Extract the [X, Y] coordinate from the center of the cell holding the provided text.  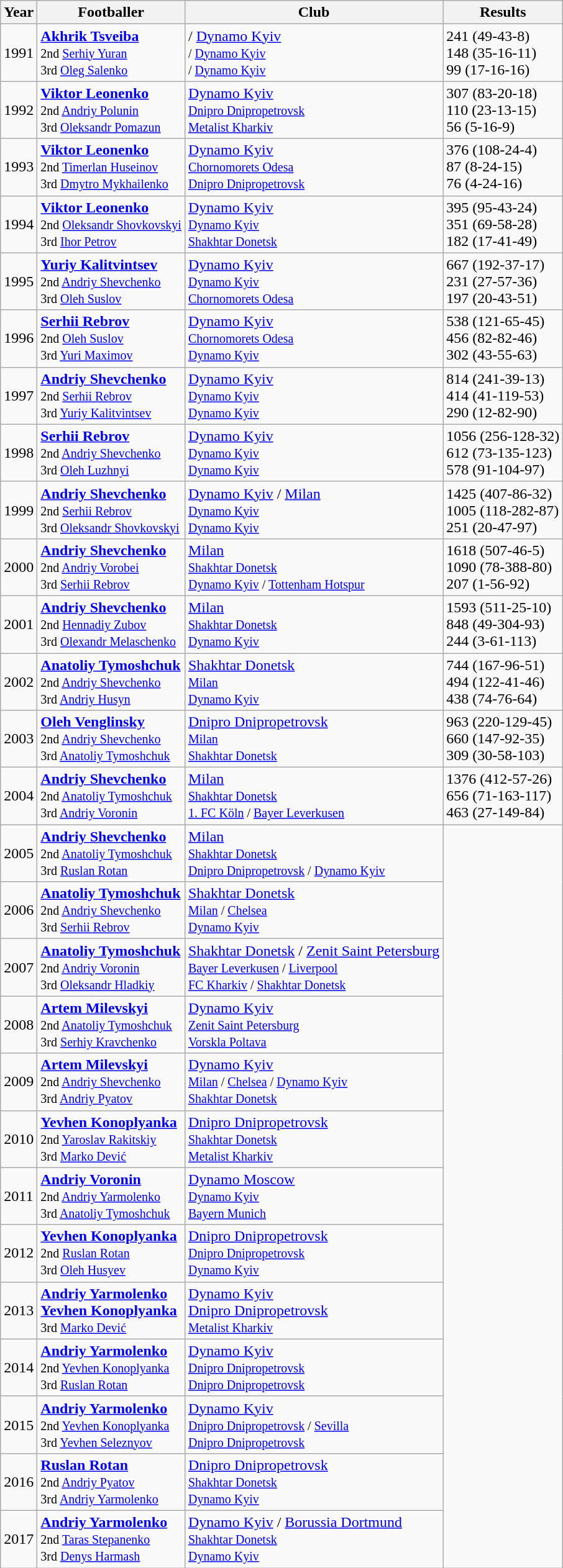
2009 [19, 1082]
Viktor Leonenko2nd Andriy Polunin3rd Oleksandr Pomazun [111, 110]
2017 [19, 1539]
2011 [19, 1196]
Dnipro Dnipropetrovsk Shakhtar Donetsk Metalist Kharkiv [313, 1139]
Year [19, 12]
Andriy Yarmolenko2nd Taras Stepanenko3rd Denys Harmash [111, 1539]
Andriy Yarmolenko2nd Yevhen Konoplyanka3rd Ruslan Rotan [111, 1367]
1998 [19, 453]
2001 [19, 624]
Milan Shakhtar Donetsk 1. FC Köln / Bayer Leverkusen [313, 796]
2005 [19, 853]
Anatoliy Tymoshchuk2nd Andriy Shevchenko3rd Andriy Husyn [111, 682]
Ruslan Rotan2nd Andriy Pyatov3rd Andriy Yarmolenko [111, 1482]
Anatoliy Tymoshchuk2nd Andriy Shevchenko3rd Serhii Rebrov [111, 910]
2003 [19, 739]
Dynamo Kyiv / Milan Dynamo Kyiv Dynamo Kyiv [313, 510]
Yuriy Kalitvintsev2nd Andriy Shevchenko3rd Oleh Suslov [111, 281]
/ Dynamo Kyiv / Dynamo Kyiv / Dynamo Kyiv [313, 53]
Dynamo Kyiv Dnipro Dnipropetrovsk / Sevilla Dnipro Dnipropetrovsk [313, 1425]
Yevhen Konoplyanka2nd Yaroslav Rakitskiy3rd Marko Dević [111, 1139]
Dynamo Moscow Dynamo Kyiv Bayern Munich [313, 1196]
667 (192-37-17)231 (27-57-36)197 (20-43-51) [503, 281]
Dynamo Kyiv / Borussia Dortmund Shakhtar Donetsk Dynamo Kyiv [313, 1539]
Dynamo Kyiv Dnipro Dnipropetrovsk Dnipro Dnipropetrovsk [313, 1367]
Dynamo Kyiv Milan / Chelsea / Dynamo Kyiv Shakhtar Donetsk [313, 1082]
Yevhen Konoplyanka2nd Ruslan Rotan3rd Oleh Husyev [111, 1253]
Shakhtar Donetsk Milan / Chelsea Dynamo Kyiv [313, 910]
2007 [19, 968]
Andriy Shevchenko2nd Serhii Rebrov3rd Oleksandr Shovkovskyi [111, 510]
744 (167-96-51)494 (122-41-46)438 (74-76-64) [503, 682]
1994 [19, 224]
1993 [19, 167]
Serhii Rebrov2nd Oleh Suslov3rd Yuri Maximov [111, 338]
Viktor Leonenko2nd Timerlan Huseinov3rd Dmytro Mykhailenko [111, 167]
538 (121-65-45)456 (82-82-46)302 (43-55-63) [503, 338]
1996 [19, 338]
2014 [19, 1367]
Dynamo Kyiv Chornomorets Odesa Dynamo Kyiv [313, 338]
2002 [19, 682]
1056 (256-128-32)612 (73-135-123)578 (91-104-97) [503, 453]
307 (83-20-18)110 (23-13-15)56 (5-16-9) [503, 110]
Andriy Shevchenko2nd Hennadiy Zubov3rd Olexandr Melaschenko [111, 624]
2010 [19, 1139]
1992 [19, 110]
Dynamo Kyiv Chornomorets Odesa Dnipro Dnipropetrovsk [313, 167]
1618 (507-46-5)1090 (78-388-80)207 (1-56-92) [503, 567]
2012 [19, 1253]
2015 [19, 1425]
Dnipro Dnipropetrovsk Milan Shakhtar Donetsk [313, 739]
Andriy Yarmolenko2nd Yevhen Konoplyanka3rd Yevhen Seleznyov [111, 1425]
Milan Shakhtar Donetsk Dnipro Dnipropetrovsk / Dynamo Kyiv [313, 853]
Milan Shakhtar Donetsk Dynamo Kyiv [313, 624]
2006 [19, 910]
Dnipro Dnipropetrovsk Dnipro Dnipropetrovsk Dynamo Kyiv [313, 1253]
1997 [19, 396]
Serhii Rebrov2nd Andriy Shevchenko3rd Oleh Luzhnyi [111, 453]
2000 [19, 567]
814 (241-39-13)414 (41-119-53)290 (12-82-90) [503, 396]
241 (49-43-8)148 (35-16-11)99 (17-16-16) [503, 53]
Milan Shakhtar Donetsk Dynamo Kyiv / Tottenham Hotspur [313, 567]
376 (108-24-4)87 (8-24-15)76 (4-24-16) [503, 167]
Dnipro Dnipropetrovsk Shakhtar Donetsk Dynamo Kyiv [313, 1482]
1991 [19, 53]
Shakhtar Donetsk Milan Dynamo Kyiv [313, 682]
1999 [19, 510]
963 (220-129-45)660 (147-92-35)309 (30-58-103) [503, 739]
395 (95-43-24)351 (69-58-28)182 (17-41-49) [503, 224]
Artem Milevskyi2nd Anatoliy Tymoshchuk3rd Serhiy Kravchenko [111, 1025]
Andriy Shevchenko2nd Anatoliy Tymoshchuk3rd Ruslan Rotan [111, 853]
2008 [19, 1025]
Results [503, 12]
Artem Milevskyi2nd Andriy Shevchenko3rd Andriy Pyatov [111, 1082]
2016 [19, 1482]
1425 (407-86-32)1005 (118-282-87)251 (20-47-97) [503, 510]
Anatoliy Tymoshchuk2nd Andriy Voronin3rd Oleksandr Hladkiy [111, 968]
Club [313, 12]
Oleh Venglinsky2nd Andriy Shevchenko3rd Anatoliy Tymoshchuk [111, 739]
Footballer [111, 12]
1593 (511-25-10)848 (49-304-93)244 (3-61-113) [503, 624]
Dynamo Kyiv Dynamo Kyiv Chornomorets Odesa [313, 281]
Viktor Leonenko2nd Oleksandr Shovkovskyi3rd Ihor Petrov [111, 224]
Andriy Voronin2nd Andriy Yarmolenko3rd Anatoliy Tymoshchuk [111, 1196]
Akhrik Tsveiba2nd Serhiy Yuran3rd Oleg Salenko [111, 53]
1376 (412-57-26)656 (71-163-117)463 (27-149-84) [503, 796]
2013 [19, 1310]
Dynamo Kyiv Dynamo Kyiv Shakhtar Donetsk [313, 224]
Andriy YarmolenkoYevhen Konoplyanka3rd Marko Dević [111, 1310]
Andriy Shevchenko2nd Anatoliy Tymoshchuk3rd Andriy Voronin [111, 796]
Andriy Shevchenko2nd Andriy Vorobei3rd Serhii Rebrov [111, 567]
Shakhtar Donetsk / Zenit Saint Petersburg Bayer Leverkusen / Liverpool FC Kharkiv / Shakhtar Donetsk [313, 968]
Dynamo Kyiv Zenit Saint Petersburg Vorskla Poltava [313, 1025]
1995 [19, 281]
2004 [19, 796]
Andriy Shevchenko2nd Serhii Rebrov3rd Yuriy Kalitvintsev [111, 396]
